Scan for the cell matching the given text and deliver its (x, y) coordinate at center. 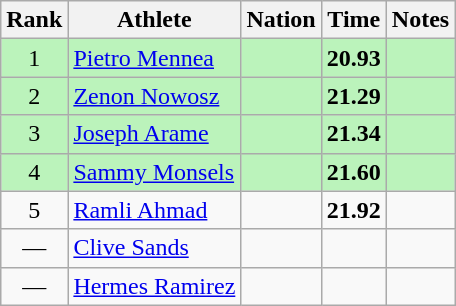
3 (34, 134)
Athlete (154, 20)
Hermes Ramirez (154, 286)
Clive Sands (154, 248)
Joseph Arame (154, 134)
1 (34, 58)
21.60 (354, 172)
21.92 (354, 210)
Pietro Mennea (154, 58)
4 (34, 172)
Nation (281, 20)
Rank (34, 20)
21.29 (354, 96)
21.34 (354, 134)
20.93 (354, 58)
Notes (420, 20)
Ramli Ahmad (154, 210)
Zenon Nowosz (154, 96)
2 (34, 96)
Time (354, 20)
Sammy Monsels (154, 172)
5 (34, 210)
